Determine the [X, Y] coordinate at the center of the cell enclosing the given text.  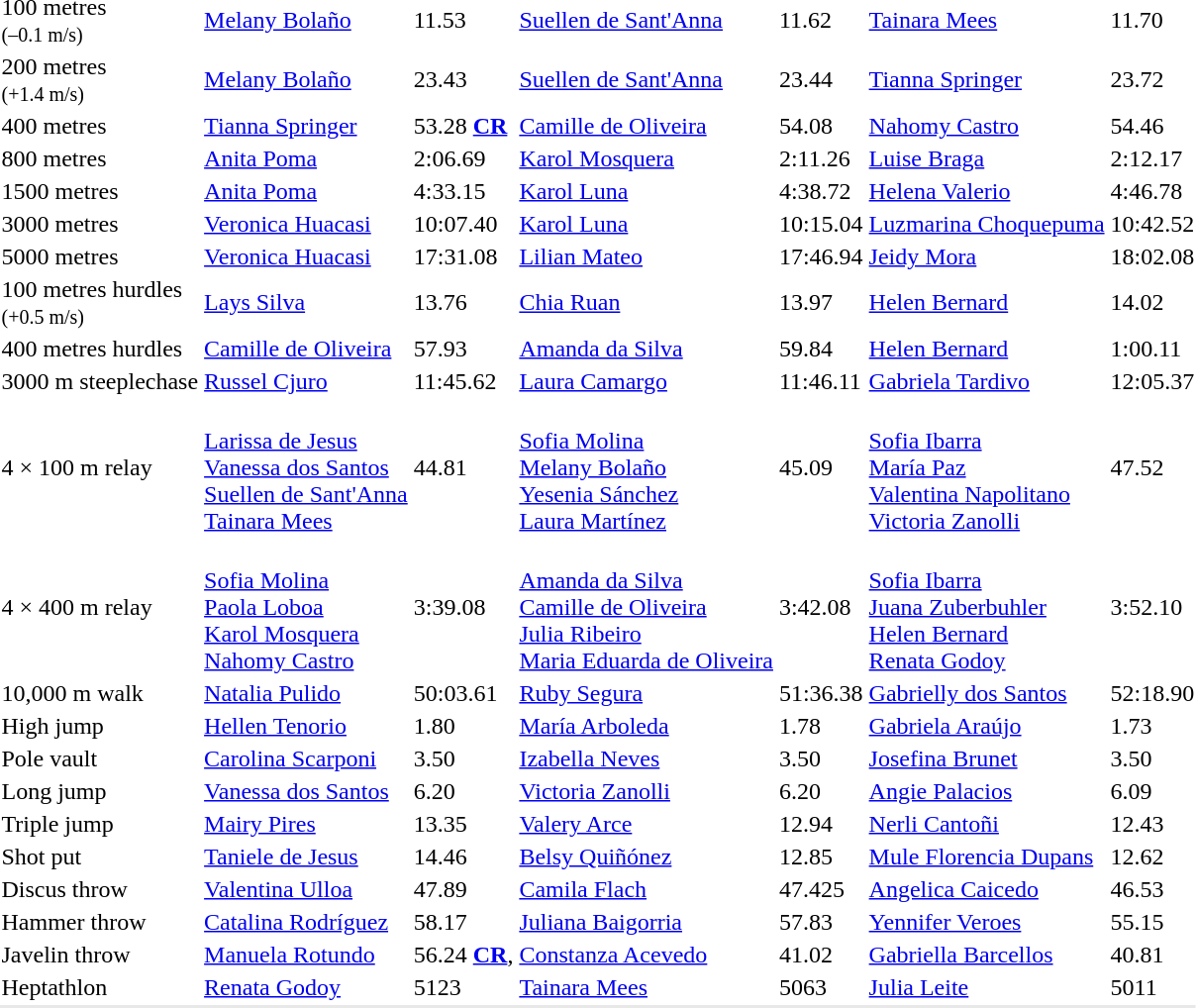
12.94 [821, 824]
57.83 [821, 922]
Triple jump [100, 824]
4:46.78 [1152, 191]
23.43 [463, 79]
Russel Cjuro [307, 381]
Luzmarina Choquepuma [986, 224]
Vanessa dos Santos [307, 791]
Camila Flach [647, 889]
51:36.38 [821, 693]
12.85 [821, 857]
Constanza Acevedo [647, 955]
52:18.90 [1152, 693]
54.46 [1152, 126]
6.09 [1152, 791]
14.46 [463, 857]
Carolina Scarponi [307, 758]
400 metres [100, 126]
56.24 CR, [463, 955]
41.02 [821, 955]
59.84 [821, 349]
Mairy Pires [307, 824]
Sofia MolinaMelany BolañoYesenia SánchezLaura Martínez [647, 467]
Valentina Ulloa [307, 889]
Ruby Segura [647, 693]
11:45.62 [463, 381]
17:46.94 [821, 256]
5123 [463, 987]
2:11.26 [821, 158]
10:15.04 [821, 224]
Juliana Baigorria [647, 922]
Angelica Caicedo [986, 889]
12.62 [1152, 857]
200 metres(+1.4 m/s) [100, 79]
47.89 [463, 889]
1500 metres [100, 191]
Long jump [100, 791]
Sofia IbarraMaría PazValentina NapolitanoVictoria Zanolli [986, 467]
High jump [100, 726]
10,000 m walk [100, 693]
Gabriela Tardivo [986, 381]
Javelin throw [100, 955]
Taniele de Jesus [307, 857]
2:12.17 [1152, 158]
Nerli Cantoñi [986, 824]
18:02.08 [1152, 256]
Izabella Neves [647, 758]
50:03.61 [463, 693]
Natalia Pulido [307, 693]
Heptathlon [100, 987]
4 × 400 m relay [100, 607]
3:39.08 [463, 607]
Helena Valerio [986, 191]
53.28 CR [463, 126]
Pole vault [100, 758]
Nahomy Castro [986, 126]
Discus throw [100, 889]
3000 metres [100, 224]
Hammer throw [100, 922]
Mule Florencia Dupans [986, 857]
Suellen de Sant'Anna [647, 79]
Sofia MolinaPaola LoboaKarol MosqueraNahomy Castro [307, 607]
Amanda da SilvaCamille de OliveiraJulia RibeiroMaria Eduarda de Oliveira [647, 607]
3:52.10 [1152, 607]
Chia Ruan [647, 303]
44.81 [463, 467]
13.35 [463, 824]
57.93 [463, 349]
17:31.08 [463, 256]
12:05.37 [1152, 381]
2:06.69 [463, 158]
Laura Camargo [647, 381]
4:33.15 [463, 191]
Amanda da Silva [647, 349]
Victoria Zanolli [647, 791]
100 metres hurdles(+0.5 m/s) [100, 303]
1.78 [821, 726]
54.08 [821, 126]
Gabrielly dos Santos [986, 693]
Manuela Rotundo [307, 955]
Shot put [100, 857]
Gabriela Araújo [986, 726]
46.53 [1152, 889]
47.425 [821, 889]
1:00.11 [1152, 349]
45.09 [821, 467]
10:42.52 [1152, 224]
Yennifer Veroes [986, 922]
María Arboleda [647, 726]
Angie Palacios [986, 791]
23.72 [1152, 79]
55.15 [1152, 922]
400 metres hurdles [100, 349]
Melany Bolaño [307, 79]
5000 metres [100, 256]
5011 [1152, 987]
13.76 [463, 303]
Jeidy Mora [986, 256]
13.97 [821, 303]
1.73 [1152, 726]
40.81 [1152, 955]
Hellen Tenorio [307, 726]
Gabriella Barcellos [986, 955]
Larissa de JesusVanessa dos SantosSuellen de Sant'AnnaTainara Mees [307, 467]
12.43 [1152, 824]
Lays Silva [307, 303]
14.02 [1152, 303]
Josefina Brunet [986, 758]
11:46.11 [821, 381]
23.44 [821, 79]
Luise Braga [986, 158]
800 metres [100, 158]
4 × 100 m relay [100, 467]
Julia Leite [986, 987]
Belsy Quiñónez [647, 857]
Valery Arce [647, 824]
Tainara Mees [647, 987]
Renata Godoy [307, 987]
4:38.72 [821, 191]
58.17 [463, 922]
10:07.40 [463, 224]
5063 [821, 987]
Sofia IbarraJuana ZuberbuhlerHelen BernardRenata Godoy [986, 607]
3000 m steeplechase [100, 381]
Catalina Rodríguez [307, 922]
3:42.08 [821, 607]
Karol Mosquera [647, 158]
47.52 [1152, 467]
1.80 [463, 726]
Lilian Mateo [647, 256]
